Detect which cell encompasses the target text, then output its (X, Y) center coordinate. 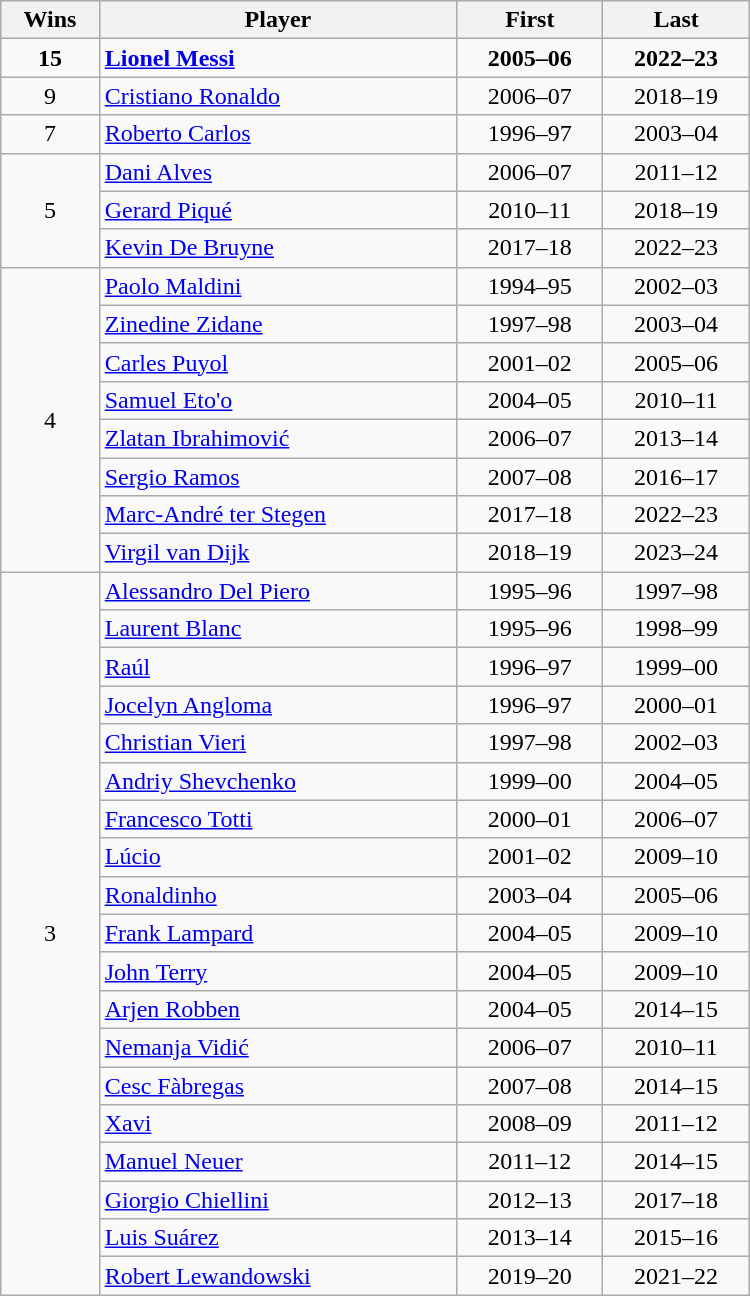
Andriy Shevchenko (278, 781)
Francesco Totti (278, 819)
Lionel Messi (278, 58)
Alessandro Del Piero (278, 591)
3 (50, 934)
Carles Puyol (278, 362)
2015–16 (676, 1238)
Paolo Maldini (278, 286)
Kevin De Bruyne (278, 248)
2012–13 (530, 1200)
Wins (50, 20)
Christian Vieri (278, 743)
1998–99 (676, 629)
Robert Lewandowski (278, 1276)
Marc-André ter Stegen (278, 515)
Player (278, 20)
Giorgio Chiellini (278, 1200)
7 (50, 134)
Zlatan Ibrahimović (278, 438)
1994–95 (530, 286)
Nemanja Vidić (278, 1047)
9 (50, 96)
Zinedine Zidane (278, 324)
5 (50, 210)
Gerard Piqué (278, 210)
Laurent Blanc (278, 629)
2019–20 (530, 1276)
Dani Alves (278, 172)
Cesc Fàbregas (278, 1085)
Raúl (278, 667)
Lúcio (278, 857)
Xavi (278, 1124)
Frank Lampard (278, 933)
Sergio Ramos (278, 477)
Last (676, 20)
Arjen Robben (278, 1009)
First (530, 20)
Jocelyn Angloma (278, 705)
Luis Suárez (278, 1238)
2023–24 (676, 553)
Virgil van Dijk (278, 553)
2008–09 (530, 1124)
Roberto Carlos (278, 134)
Manuel Neuer (278, 1162)
Samuel Eto'o (278, 400)
John Terry (278, 971)
15 (50, 58)
Cristiano Ronaldo (278, 96)
2016–17 (676, 477)
4 (50, 419)
Ronaldinho (278, 895)
2021–22 (676, 1276)
